Locate the cell with the specified text and output its [x, y] center coordinate. 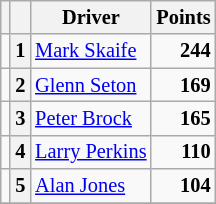
244 [183, 51]
110 [183, 152]
165 [183, 118]
3 [20, 118]
Larry Perkins [90, 152]
Points [183, 17]
5 [20, 186]
Peter Brock [90, 118]
1 [20, 51]
104 [183, 186]
Driver [90, 17]
169 [183, 85]
Alan Jones [90, 186]
Glenn Seton [90, 85]
2 [20, 85]
Mark Skaife [90, 51]
4 [20, 152]
